Provide the (X, Y) coordinate of the cell's center where the given text is located.  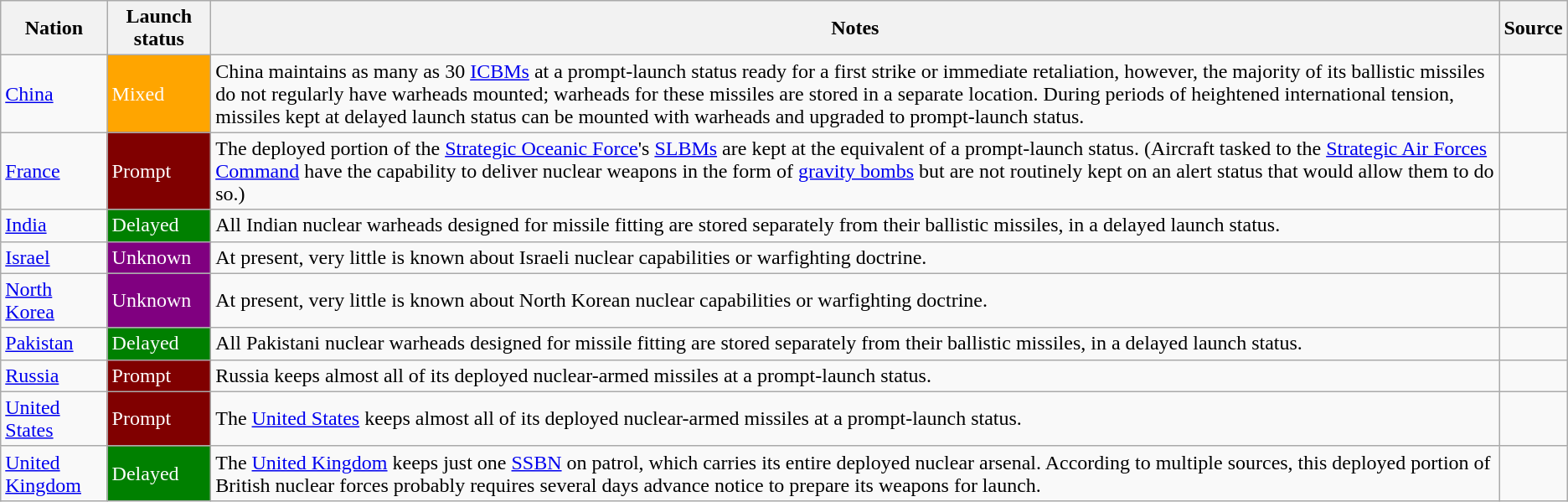
France (54, 171)
Israel (54, 257)
All Indian nuclear warheads designed for missile fitting are stored separately from their ballistic missiles, in a delayed launch status. (855, 225)
At present, very little is known about North Korean nuclear capabilities or warfighting doctrine. (855, 300)
Mixed (159, 94)
Launch status (159, 28)
Source (1533, 28)
Notes (855, 28)
China (54, 94)
At present, very little is known about Israeli nuclear capabilities or warfighting doctrine. (855, 257)
All Pakistani nuclear warheads designed for missile fitting are stored separately from their ballistic missiles, in a delayed launch status. (855, 344)
The United States keeps almost all of its deployed nuclear-armed missiles at a prompt-launch status. (855, 419)
Russia keeps almost all of its deployed nuclear-armed missiles at a prompt-launch status. (855, 375)
India (54, 225)
United Kingdom (54, 473)
Russia (54, 375)
Nation (54, 28)
Pakistan (54, 344)
North Korea (54, 300)
United States (54, 419)
